Identify which cell holds the provided text, then report its [X, Y] central coordinate. 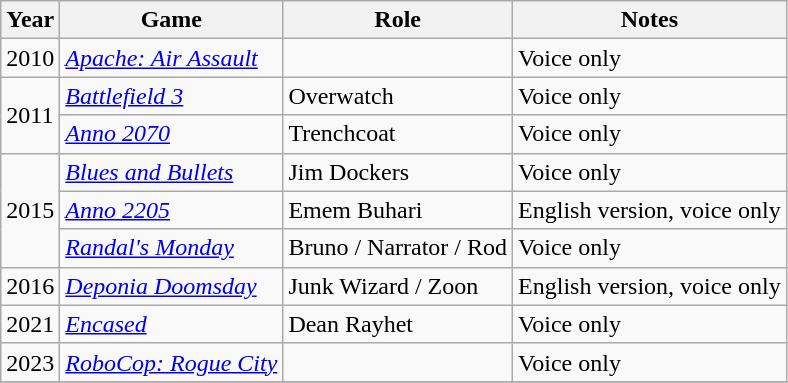
Encased [172, 324]
Jim Dockers [398, 172]
2023 [30, 362]
Anno 2205 [172, 210]
Bruno / Narrator / Rod [398, 248]
Blues and Bullets [172, 172]
Role [398, 20]
2021 [30, 324]
Apache: Air Assault [172, 58]
RoboCop: Rogue City [172, 362]
2015 [30, 210]
Game [172, 20]
Year [30, 20]
Trenchcoat [398, 134]
Anno 2070 [172, 134]
Junk Wizard / Zoon [398, 286]
2010 [30, 58]
Overwatch [398, 96]
2011 [30, 115]
Dean Rayhet [398, 324]
Emem Buhari [398, 210]
Battlefield 3 [172, 96]
2016 [30, 286]
Deponia Doomsday [172, 286]
Notes [650, 20]
Randal's Monday [172, 248]
